Capture the cell that displays the provided text and extract its (X, Y) central coordinate. 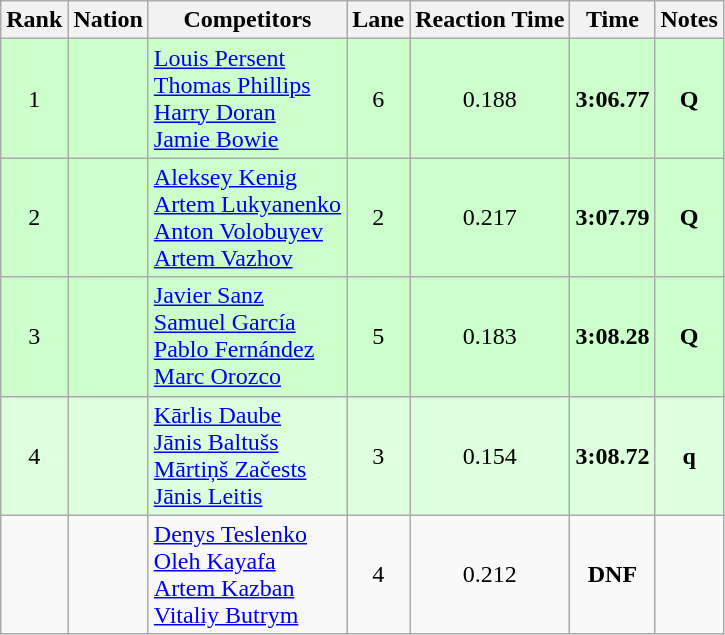
0.183 (490, 336)
DNF (612, 574)
Denys TeslenkoOleh KayafaArtem KazbanVitaliy Butrym (247, 574)
0.217 (490, 218)
Time (612, 20)
3:08.72 (612, 456)
3:06.77 (612, 98)
5 (378, 336)
Rank (34, 20)
6 (378, 98)
0.212 (490, 574)
1 (34, 98)
Competitors (247, 20)
Kārlis DaubeJānis BaltušsMārtiņš ZačestsJānis Leitis (247, 456)
3:08.28 (612, 336)
q (689, 456)
0.188 (490, 98)
Lane (378, 20)
Nation (108, 20)
Javier SanzSamuel GarcíaPablo FernándezMarc Orozco (247, 336)
Louis PersentThomas PhillipsHarry DoranJamie Bowie (247, 98)
Notes (689, 20)
Reaction Time (490, 20)
3:07.79 (612, 218)
0.154 (490, 456)
Aleksey KenigArtem LukyanenkoAnton VolobuyevArtem Vazhov (247, 218)
